Provide the (X, Y) coordinate of the cell's center where the given text is located.  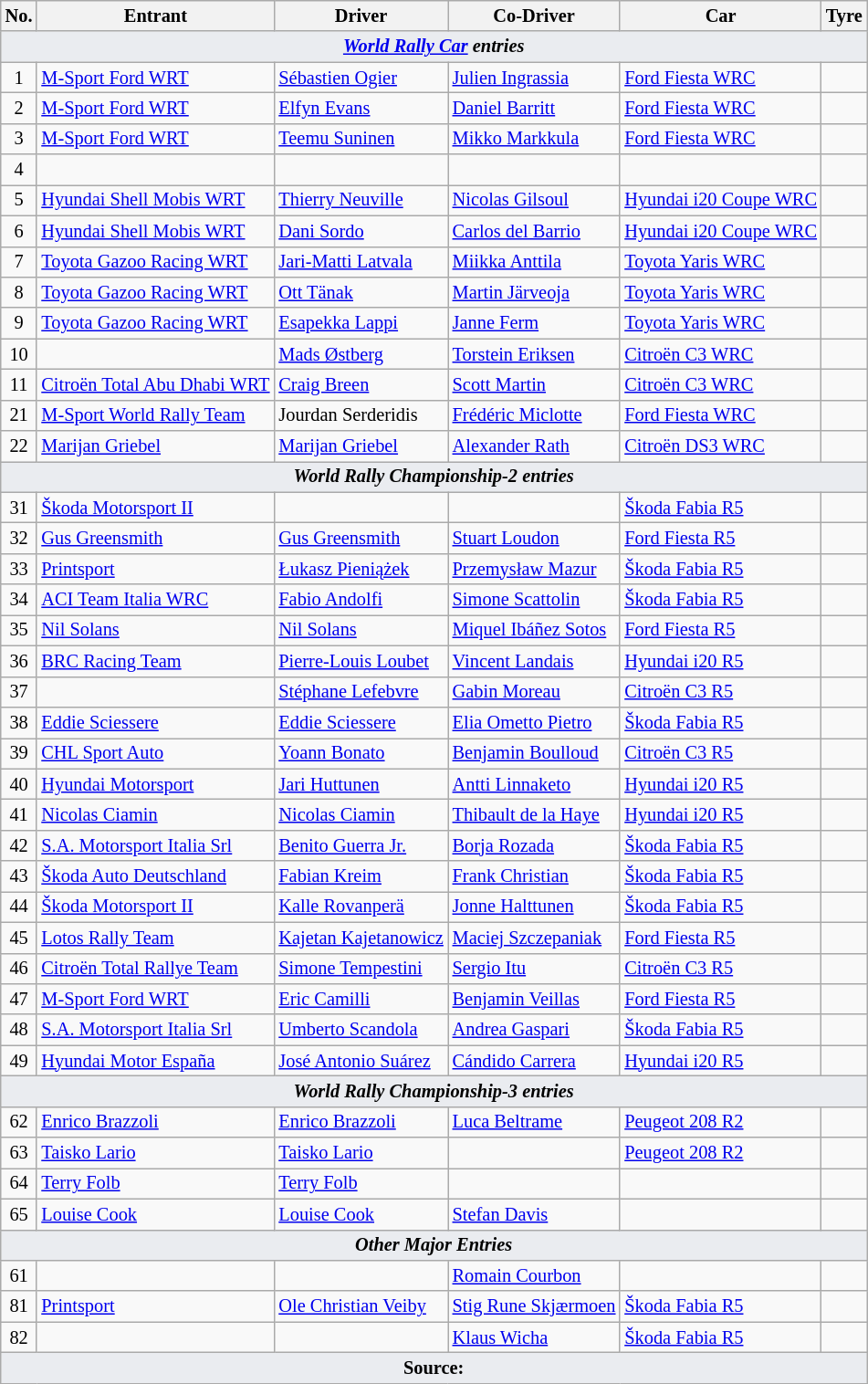
Nicolas Gilsoul (535, 200)
Fabio Andolfi (361, 600)
Ole Christian Veiby (361, 1306)
Benjamin Boulloud (535, 753)
World Rally Championship-3 entries (434, 1091)
Luca Beltrame (535, 1122)
Lotos Rally Team (155, 938)
Daniel Barritt (535, 108)
Kajetan Kajetanowicz (361, 938)
49 (19, 1061)
22 (19, 446)
Frank Christian (535, 876)
Klaus Wicha (535, 1337)
Romain Courbon (535, 1275)
Stuart Loudon (535, 538)
Sergio Itu (535, 969)
Stig Rune Skjærmoen (535, 1306)
64 (19, 1183)
46 (19, 969)
Pierre-Louis Loubet (361, 661)
World Rally Championship-2 entries (434, 477)
Janne Ferm (535, 323)
CHL Sport Auto (155, 753)
81 (19, 1306)
José Antonio Suárez (361, 1061)
Przemysław Mazur (535, 569)
Maciej Szczepaniak (535, 938)
3 (19, 139)
Vincent Landais (535, 661)
35 (19, 630)
Thierry Neuville (361, 200)
82 (19, 1337)
33 (19, 569)
Sébastien Ogier (361, 78)
Mikko Markkula (535, 139)
Kalle Rovanperä (361, 907)
Jari-Matti Latvala (361, 262)
Yoann Bonato (361, 753)
62 (19, 1122)
5 (19, 200)
Eric Camilli (361, 999)
Škoda Auto Deutschland (155, 876)
40 (19, 784)
9 (19, 323)
63 (19, 1153)
Stefan Davis (535, 1214)
Gabin Moreau (535, 692)
45 (19, 938)
Antti Linnaketo (535, 784)
41 (19, 814)
Borja Rozada (535, 845)
61 (19, 1275)
M-Sport World Rally Team (155, 415)
37 (19, 692)
Julien Ingrassia (535, 78)
44 (19, 907)
4 (19, 170)
Jari Huttunen (361, 784)
Thibault de la Haye (535, 814)
Torstein Eriksen (535, 354)
Dani Sordo (361, 231)
Miquel Ibáñez Sotos (535, 630)
Hyundai Motorsport (155, 784)
Simone Tempestini (361, 969)
Łukasz Pieniążek (361, 569)
Ott Tänak (361, 292)
Elia Ometto Pietro (535, 722)
Jourdan Serderidis (361, 415)
ACI Team Italia WRC (155, 600)
Citroën Total Abu Dhabi WRT (155, 384)
Citroën DS3 WRC (721, 446)
48 (19, 1030)
6 (19, 231)
43 (19, 876)
7 (19, 262)
Umberto Scandola (361, 1030)
Entrant (155, 16)
Martin Järveoja (535, 292)
47 (19, 999)
Other Major Entries (434, 1245)
Scott Martin (535, 384)
Co-Driver (535, 16)
38 (19, 722)
10 (19, 354)
Alexander Rath (535, 446)
31 (19, 508)
Car (721, 16)
Mads Østberg (361, 354)
Craig Breen (361, 384)
21 (19, 415)
1 (19, 78)
11 (19, 384)
32 (19, 538)
36 (19, 661)
39 (19, 753)
Miikka Anttila (535, 262)
65 (19, 1214)
Simone Scattolin (535, 600)
Jonne Halttunen (535, 907)
Cándido Carrera (535, 1061)
42 (19, 845)
Frédéric Miclotte (535, 415)
Source: (434, 1368)
Esapekka Lappi (361, 323)
Benito Guerra Jr. (361, 845)
Driver (361, 16)
No. (19, 16)
Hyundai Motor España (155, 1061)
BRC Racing Team (155, 661)
Stéphane Lefebvre (361, 692)
Tyre (844, 16)
Andrea Gaspari (535, 1030)
Carlos del Barrio (535, 231)
Elfyn Evans (361, 108)
34 (19, 600)
Benjamin Veillas (535, 999)
2 (19, 108)
8 (19, 292)
Citroën Total Rallye Team (155, 969)
Fabian Kreim (361, 876)
Teemu Suninen (361, 139)
World Rally Car entries (434, 47)
